Detect which cell encompasses the target text, then output its [X, Y] center coordinate. 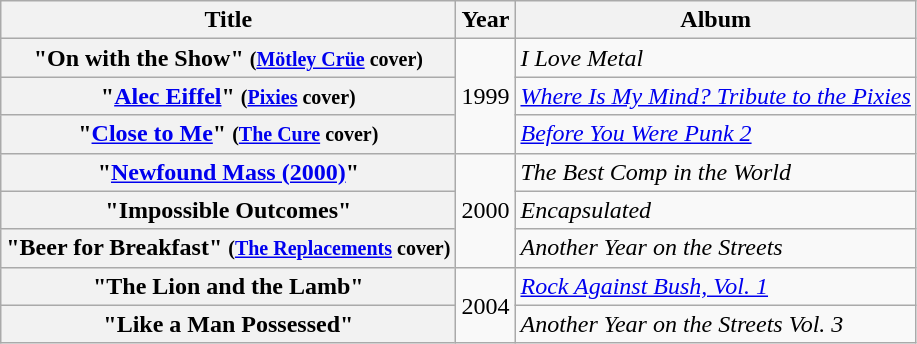
Rock Against Bush, Vol. 1 [716, 286]
Encapsulated [716, 210]
Album [716, 20]
I Love Metal [716, 58]
Where Is My Mind? Tribute to the Pixies [716, 96]
The Best Comp in the World [716, 172]
Another Year on the Streets [716, 248]
Year [486, 20]
2004 [486, 305]
1999 [486, 96]
"Beer for Breakfast" (The Replacements cover) [228, 248]
2000 [486, 210]
"Close to Me" (The Cure cover) [228, 134]
Another Year on the Streets Vol. 3 [716, 324]
"Impossible Outcomes" [228, 210]
"Newfound Mass (2000)" [228, 172]
Before You Were Punk 2 [716, 134]
"The Lion and the Lamb" [228, 286]
"Like a Man Possessed" [228, 324]
"Alec Eiffel" (Pixies cover) [228, 96]
Title [228, 20]
"On with the Show" (Mötley Crüe cover) [228, 58]
